Locate the cell with the specified text and output its (x, y) center coordinate. 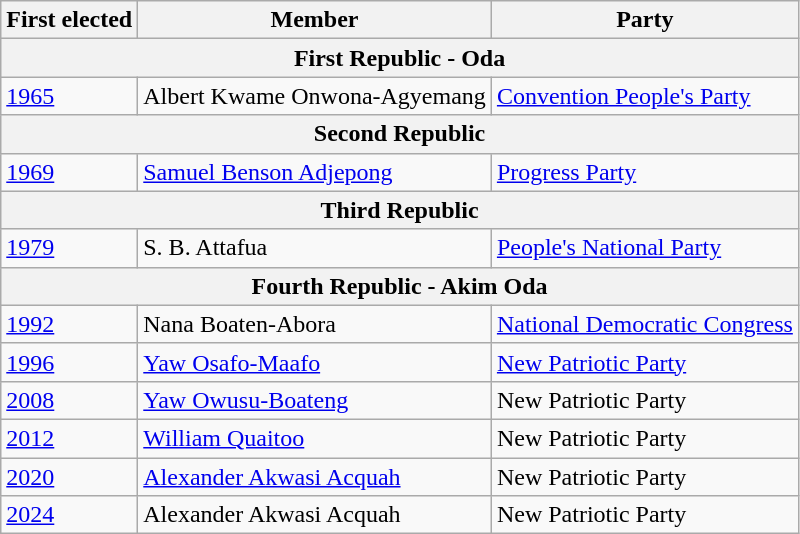
Member (315, 20)
2020 (70, 477)
National Democratic Congress (644, 324)
Nana Boaten-Abora (315, 324)
2024 (70, 515)
Albert Kwame Onwona-Agyemang (315, 96)
Second Republic (400, 134)
Progress Party (644, 172)
Party (644, 20)
1965 (70, 96)
Yaw Owusu-Boateng (315, 400)
S. B. Attafua (315, 248)
1979 (70, 248)
2012 (70, 438)
People's National Party (644, 248)
2008 (70, 400)
Yaw Osafo-Maafo (315, 362)
1992 (70, 324)
First elected (70, 20)
Convention People's Party (644, 96)
Third Republic (400, 210)
Samuel Benson Adjepong (315, 172)
William Quaitoo (315, 438)
Fourth Republic - Akim Oda (400, 286)
1996 (70, 362)
First Republic - Oda (400, 58)
1969 (70, 172)
